Output the [X, Y] coordinate of the center of the cell containing the given text.  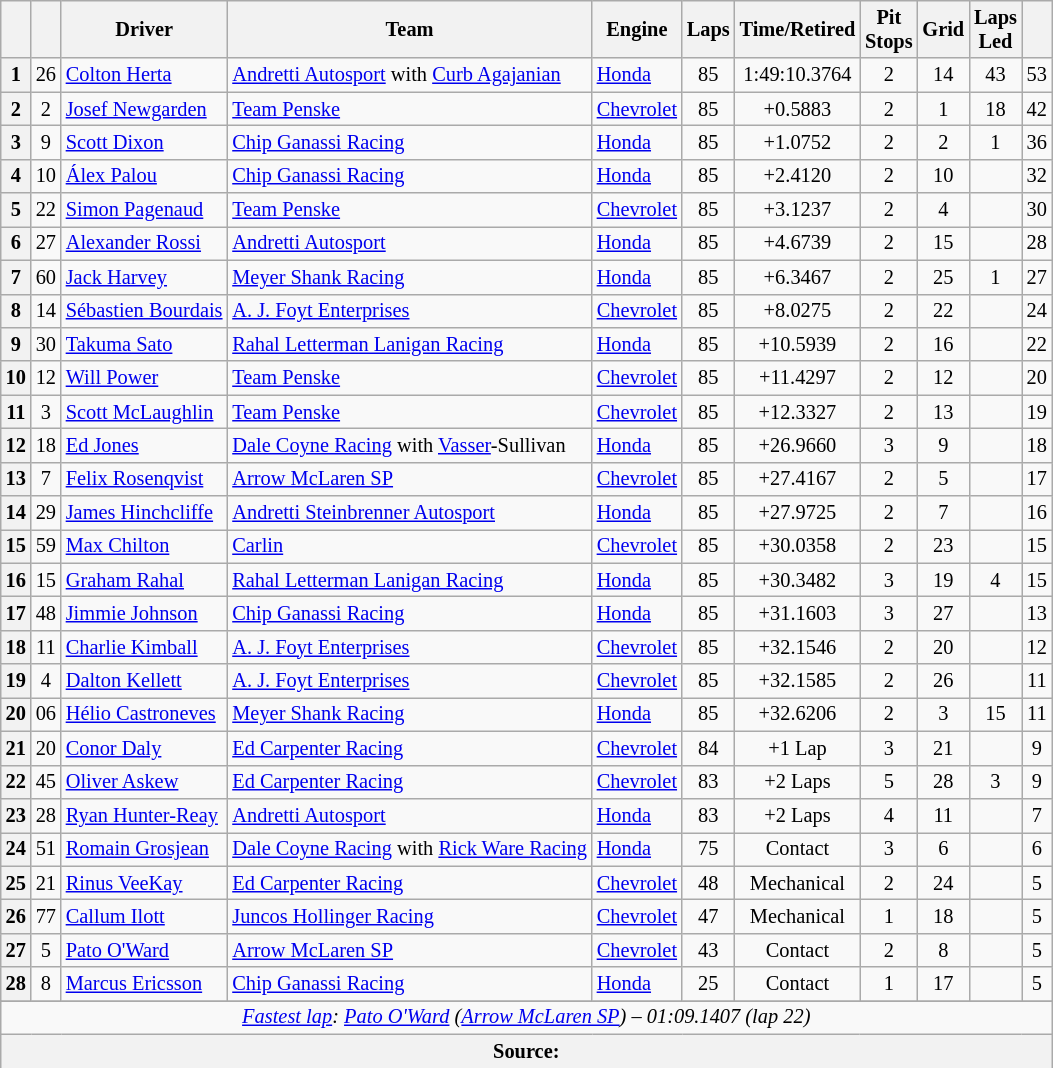
+27.9725 [798, 513]
+4.6739 [798, 243]
Graham Rahal [144, 580]
+30.0358 [798, 546]
Grid [943, 29]
Fastest lap: Pato O'Ward (Arrow McLaren SP) – 01:09.1407 (lap 22) [526, 1017]
+31.1603 [798, 613]
45 [46, 782]
Jimmie Johnson [144, 613]
+26.9660 [798, 445]
Dale Coyne Racing with Rick Ware Racing [409, 849]
+32.1585 [798, 681]
Carlin [409, 546]
Engine [637, 29]
42 [1037, 109]
Josef Newgarden [144, 109]
1:49:10.3764 [798, 75]
Team [409, 29]
Simon Pagenaud [144, 210]
Marcus Ericsson [144, 984]
+6.3467 [798, 277]
Will Power [144, 378]
84 [708, 748]
Source: [526, 1051]
Oliver Askew [144, 782]
Scott McLaughlin [144, 412]
29 [46, 513]
06 [46, 714]
36 [1037, 142]
Álex Palou [144, 176]
Alexander Rossi [144, 243]
51 [46, 849]
Andretti Steinbrenner Autosport [409, 513]
53 [1037, 75]
Rinus VeeKay [144, 883]
+3.1237 [798, 210]
47 [708, 916]
Andretti Autosport with Curb Agajanian [409, 75]
Ed Jones [144, 445]
+11.4297 [798, 378]
Felix Rosenqvist [144, 479]
LapsLed [996, 29]
James Hinchcliffe [144, 513]
Hélio Castroneves [144, 714]
Callum Ilott [144, 916]
+32.6206 [798, 714]
+32.1546 [798, 647]
+27.4167 [798, 479]
Dale Coyne Racing with Vasser-Sullivan [409, 445]
77 [46, 916]
+30.3482 [798, 580]
Romain Grosjean [144, 849]
Laps [708, 29]
+10.5939 [798, 344]
Pato O'Ward [144, 950]
Jack Harvey [144, 277]
PitStops [888, 29]
32 [1037, 176]
Conor Daly [144, 748]
+0.5883 [798, 109]
+1.0752 [798, 142]
+1 Lap [798, 748]
+2.4120 [798, 176]
Time/Retired [798, 29]
60 [46, 277]
Charlie Kimball [144, 647]
Takuma Sato [144, 344]
Juncos Hollinger Racing [409, 916]
Scott Dixon [144, 142]
Driver [144, 29]
Max Chilton [144, 546]
+8.0275 [798, 311]
+12.3327 [798, 412]
Sébastien Bourdais [144, 311]
Colton Herta [144, 75]
Ryan Hunter-Reay [144, 815]
59 [46, 546]
75 [708, 849]
Dalton Kellett [144, 681]
